From the cell containing the given text, extract its center point as [x, y] coordinate. 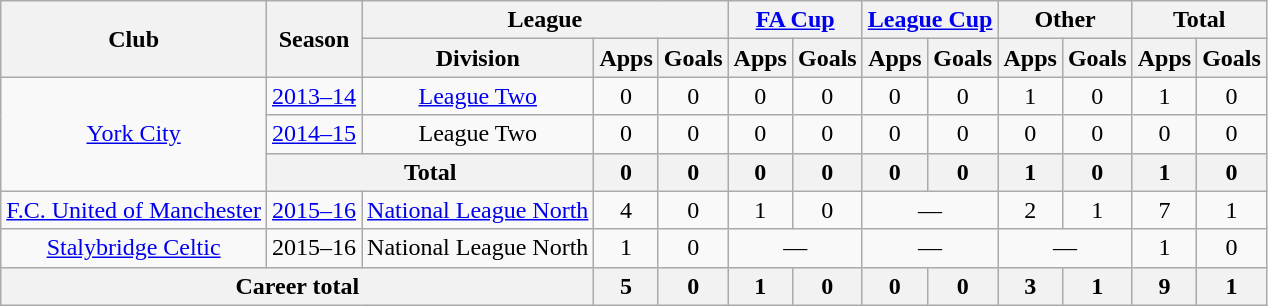
9 [1164, 286]
3 [1030, 286]
Stalybridge Celtic [134, 248]
Other [1065, 20]
2 [1030, 210]
2014–15 [314, 134]
League [545, 20]
Season [314, 39]
Club [134, 39]
Division [478, 58]
FA Cup [795, 20]
5 [626, 286]
York City [134, 134]
League Cup [930, 20]
F.C. United of Manchester [134, 210]
4 [626, 210]
2013–14 [314, 96]
7 [1164, 210]
Career total [298, 286]
